Identify which cell holds the provided text, then report its [X, Y] central coordinate. 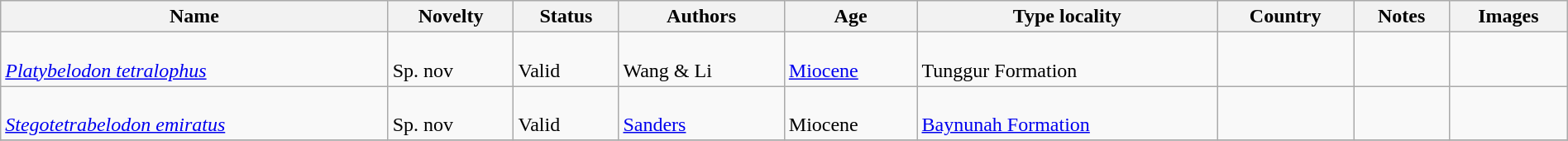
Age [850, 17]
Country [1285, 17]
Authors [701, 17]
Tunggur Formation [1067, 60]
Status [566, 17]
Wang & Li [701, 60]
Name [194, 17]
Baynunah Formation [1067, 113]
Sanders [701, 113]
Images [1508, 17]
Stegotetrabelodon emiratus [194, 113]
Type locality [1067, 17]
Novelty [451, 17]
Platybelodon tetralophus [194, 60]
Notes [1402, 17]
